From the cell containing the given text, extract its center point as (X, Y) coordinate. 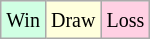
Draw (72, 20)
Loss (126, 20)
Win (24, 20)
